Search for the cell housing the specified text and yield its (x, y) center coordinate. 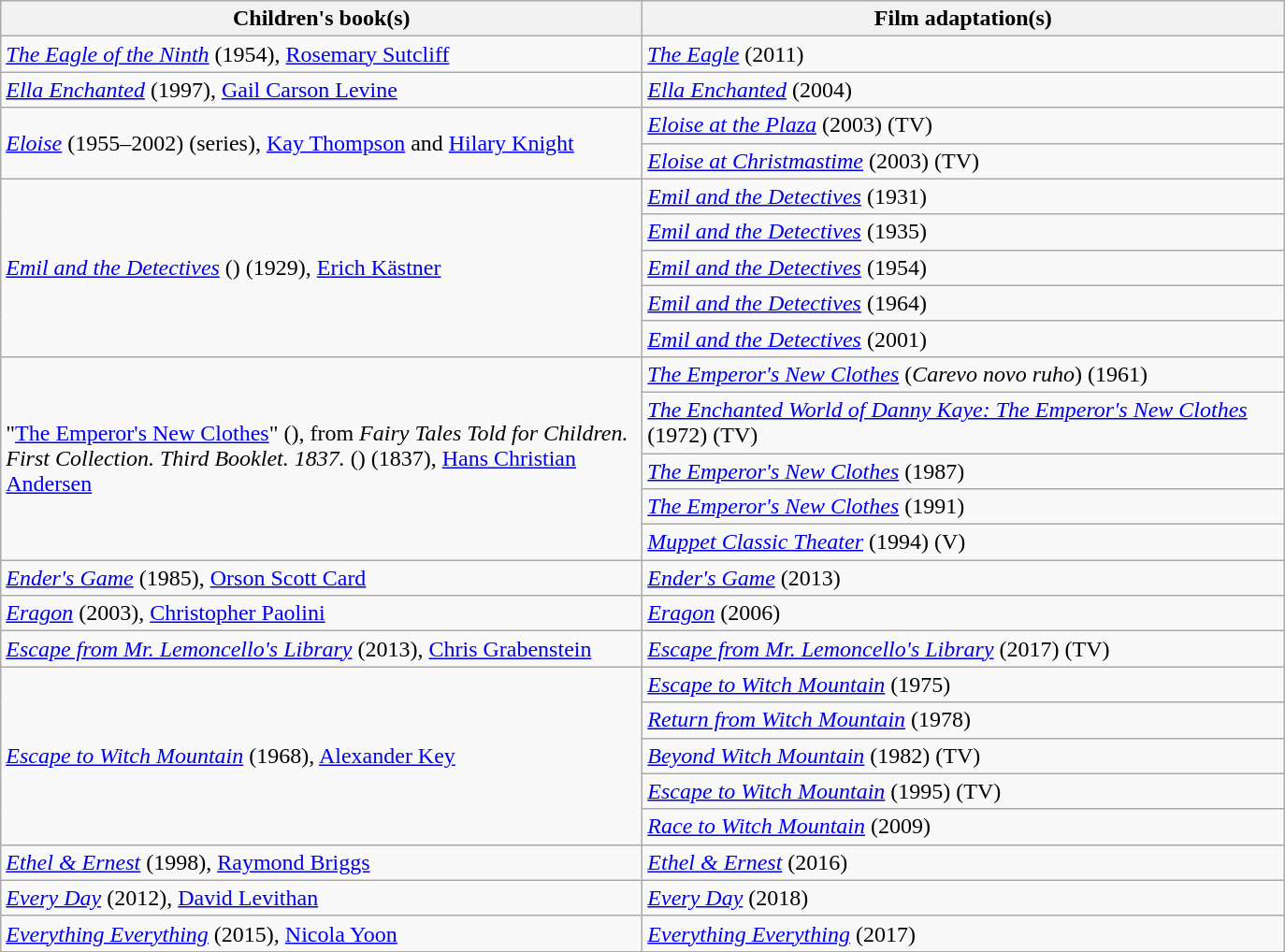
The Emperor's New Clothes (1987) (963, 470)
Muppet Classic Theater (1994) (V) (963, 542)
Film adaptation(s) (963, 19)
Everything Everything (2017) (963, 933)
The Emperor's New Clothes (1991) (963, 507)
Eloise at Christmastime (2003) (TV) (963, 161)
Ella Enchanted (1997), Gail Carson Levine (322, 90)
Every Day (2018) (963, 898)
Emil and the Detectives () (1929), Erich Kästner (322, 267)
Eloise (1955–2002) (series), Kay Thompson and Hilary Knight (322, 143)
Ender's Game (2013) (963, 578)
The Emperor's New Clothes (Carevo novo ruho) (1961) (963, 374)
Emil and the Detectives (1931) (963, 196)
Emil and the Detectives (1964) (963, 303)
The Eagle of the Ninth (1954), Rosemary Sutcliff (322, 54)
The Enchanted World of Danny Kaye: The Emperor's New Clothes (1972) (TV) (963, 423)
Eloise at the Plaza (2003) (TV) (963, 125)
Everything Everything (2015), Nicola Yoon (322, 933)
Ethel & Ernest (2016) (963, 862)
Emil and the Detectives (1954) (963, 267)
Race to Witch Mountain (2009) (963, 827)
Escape to Witch Mountain (1975) (963, 685)
"The Emperor's New Clothes" (), from Fairy Tales Told for Children. First Collection. Third Booklet. 1837. () (1837), Hans Christian Andersen (322, 458)
Emil and the Detectives (2001) (963, 339)
Escape from Mr. Lemoncello's Library (2013), Chris Grabenstein (322, 649)
Eragon (2006) (963, 613)
Ender's Game (1985), Orson Scott Card (322, 578)
Return from Witch Mountain (1978) (963, 720)
Escape to Witch Mountain (1995) (TV) (963, 791)
Escape from Mr. Lemoncello's Library (2017) (TV) (963, 649)
Ella Enchanted (2004) (963, 90)
The Eagle (2011) (963, 54)
Children's book(s) (322, 19)
Every Day (2012), David Levithan (322, 898)
Emil and the Detectives (1935) (963, 232)
Beyond Witch Mountain (1982) (TV) (963, 756)
Escape to Witch Mountain (1968), Alexander Key (322, 756)
Ethel & Ernest (1998), Raymond Briggs (322, 862)
Eragon (2003), Christopher Paolini (322, 613)
